Extract the (X, Y) coordinate from the center of the cell holding the provided text.  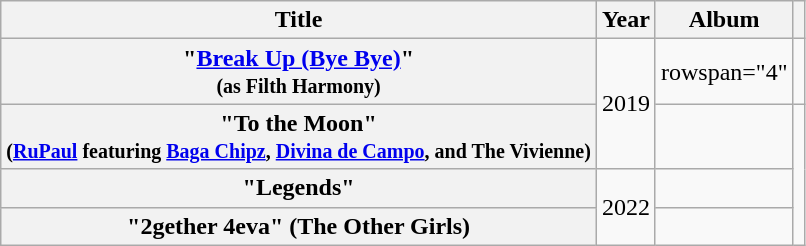
Album (724, 20)
rowspan="4" (724, 72)
Title (299, 20)
2019 (626, 104)
"To the Moon"(RuPaul featuring Baga Chipz, Divina de Campo, and The Vivienne) (299, 136)
"Break Up (Bye Bye)"(as Filth Harmony) (299, 72)
2022 (626, 207)
Year (626, 20)
"Legends" (299, 188)
"2gether 4eva" (The Other Girls) (299, 226)
